Pinpoint the cell where the given text exists, returning its [X, Y] midpoint coordinate. 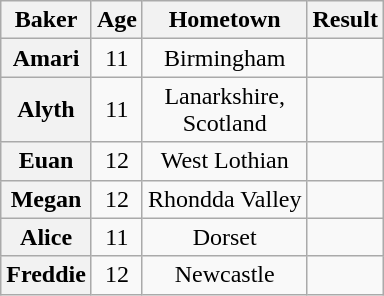
Alice [46, 237]
Age [116, 20]
Result [345, 20]
Baker [46, 20]
Hometown [224, 20]
Megan [46, 199]
Alyth [46, 110]
West Lothian [224, 161]
Freddie [46, 275]
Dorset [224, 237]
Lanarkshire,Scotland [224, 110]
Newcastle [224, 275]
Birmingham [224, 58]
Amari [46, 58]
Euan [46, 161]
Rhondda Valley [224, 199]
